Provide the (X, Y) coordinate of the cell's center where the given text is located.  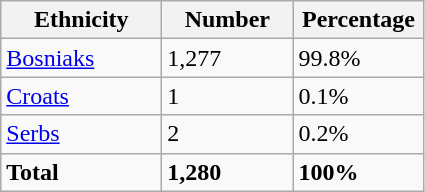
0.1% (358, 96)
1,277 (228, 58)
99.8% (358, 58)
Percentage (358, 20)
0.2% (358, 134)
Bosniaks (82, 58)
2 (228, 134)
1,280 (228, 172)
Total (82, 172)
Number (228, 20)
1 (228, 96)
Ethnicity (82, 20)
Croats (82, 96)
100% (358, 172)
Serbs (82, 134)
